Return the [x, y] coordinate for the center point of the cell that contains the specified text.  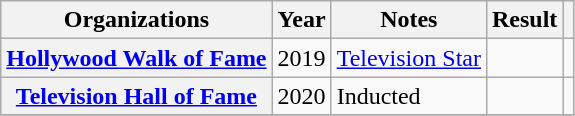
Result [524, 20]
Organizations [136, 20]
Television Hall of Fame [136, 96]
Hollywood Walk of Fame [136, 58]
2019 [302, 58]
2020 [302, 96]
Television Star [408, 58]
Inducted [408, 96]
Year [302, 20]
Notes [408, 20]
